From the cell containing the given text, extract its center point as [X, Y] coordinate. 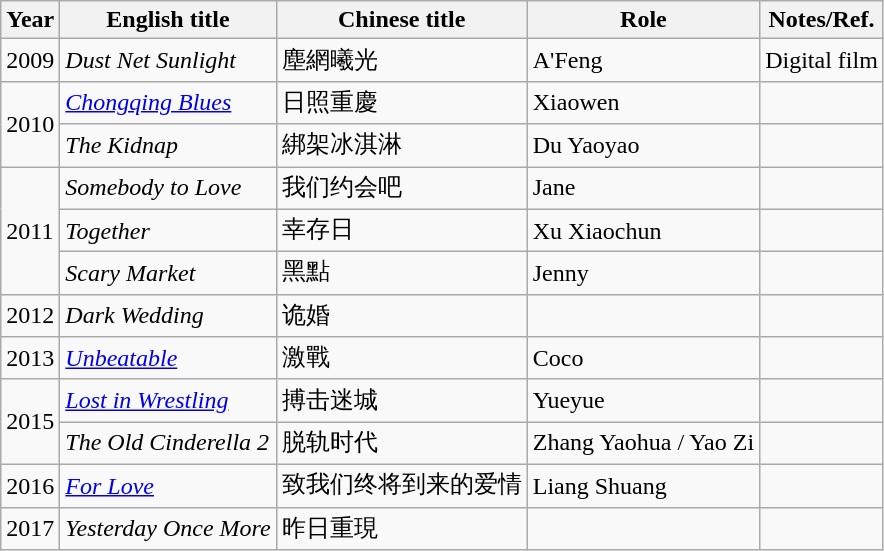
Chinese title [402, 20]
Year [30, 20]
Zhang Yaohua / Yao Zi [643, 444]
2009 [30, 60]
Liang Shuang [643, 486]
Xiaowen [643, 102]
English title [168, 20]
2010 [30, 124]
Dark Wedding [168, 316]
Notes/Ref. [822, 20]
昨日重現 [402, 528]
綁架冰淇淋 [402, 146]
Yesterday Once More [168, 528]
搏击迷城 [402, 400]
Somebody to Love [168, 188]
2013 [30, 358]
幸存日 [402, 230]
The Old Cinderella 2 [168, 444]
Together [168, 230]
Jenny [643, 274]
2011 [30, 230]
致我们终将到来的爱情 [402, 486]
Chongqing Blues [168, 102]
A'Feng [643, 60]
2017 [30, 528]
Digital film [822, 60]
2016 [30, 486]
Unbeatable [168, 358]
The Kidnap [168, 146]
Du Yaoyao [643, 146]
诡婚 [402, 316]
Jane [643, 188]
2015 [30, 422]
我们约会吧 [402, 188]
Coco [643, 358]
脱轨时代 [402, 444]
Xu Xiaochun [643, 230]
For Love [168, 486]
Yueyue [643, 400]
日照重慶 [402, 102]
Role [643, 20]
Lost in Wrestling [168, 400]
Dust Net Sunlight [168, 60]
塵網曦光 [402, 60]
Scary Market [168, 274]
黑點 [402, 274]
激戰 [402, 358]
2012 [30, 316]
